Return the [x, y] coordinate for the center point of the cell that contains the specified text.  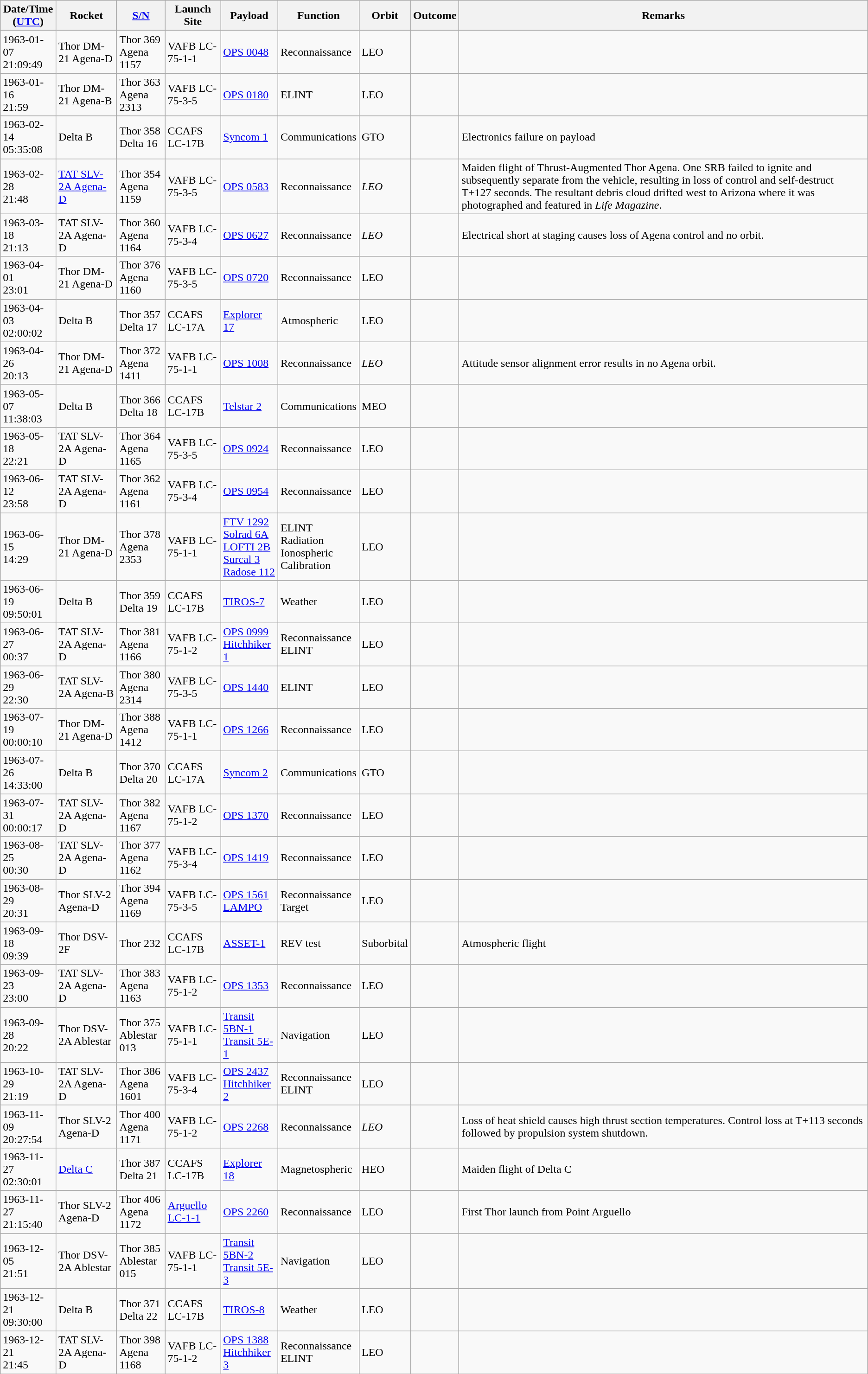
1963-07-2614:33:00 [28, 773]
Telstar 2 [249, 406]
First Thor launch from Point Arguello [663, 1212]
Thor 364Agena 1165 [141, 448]
Attitude sensor alignment error results in no Agena orbit. [663, 363]
S/N [141, 16]
OPS 1388Hitchhiker 3 [249, 1353]
Thor 232 [141, 943]
ASSET-1 [249, 943]
Magnetospheric [318, 1169]
Suborbital [385, 943]
Thor 386Agena 1601 [141, 1084]
Syncom 2 [249, 773]
1963-11-2721:15:40 [28, 1212]
OPS 2260 [249, 1212]
Remarks [663, 16]
OPS 1419 [249, 858]
Thor 406Agena 1172 [141, 1212]
OPS 2437Hitchhiker 2 [249, 1084]
Thor 394Agena 1169 [141, 901]
OPS 1370 [249, 815]
1963-12-2109:30:00 [28, 1310]
Thor 400Agena 1171 [141, 1126]
Thor 385Ablestar 015 [141, 1261]
Thor DSV-2F [86, 943]
1963-09-2323:00 [28, 986]
1963-12-0521:51 [28, 1261]
FTV 1292Solrad 6ALOFTI 2BSurcal 3Radose 112 [249, 547]
OPS 0999Hitchhiker 1 [249, 645]
1963-03-1821:13 [28, 235]
Delta C [86, 1169]
Electrical short at staging causes loss of Agena control and no orbit. [663, 235]
Thor 378Agena 2353 [141, 547]
1963-06-1909:50:01 [28, 602]
1963-01-0721:09:49 [28, 52]
Rocket [86, 16]
ELINTRadiationIonosphericCalibration [318, 547]
Thor 358Delta 16 [141, 137]
Thor 398Agena 1168 [141, 1353]
Thor 383Agena 1163 [141, 986]
Syncom 1 [249, 137]
OPS 0627 [249, 235]
Thor 376Agena 1160 [141, 278]
Thor 382Agena 1167 [141, 815]
1963-07-3100:00:17 [28, 815]
Explorer 18 [249, 1169]
1963-06-1223:58 [28, 491]
Thor 369Agena 1157 [141, 52]
Thor 375Ablestar 013 [141, 1035]
TIROS-8 [249, 1310]
Thor 366Delta 18 [141, 406]
OPS 1266 [249, 730]
1963-04-0123:01 [28, 278]
1963-09-1809:39 [28, 943]
OPS 0583 [249, 186]
1963-11-0920:27:54 [28, 1126]
OPS 0924 [249, 448]
Thor 381Agena 1166 [141, 645]
Atmospheric flight [663, 943]
Atmospheric [318, 320]
1963-06-1514:29 [28, 547]
1963-06-2700:37 [28, 645]
Thor 360Agena 1164 [141, 235]
Thor 380Agena 2314 [141, 687]
HEO [385, 1169]
1963-12-2121:45 [28, 1353]
1963-04-2620:13 [28, 363]
Thor 377Agena 1162 [141, 858]
ReconnaissanceTarget [318, 901]
REV test [318, 943]
1963-10-2921:19 [28, 1084]
Launch Site [193, 16]
Arguello LC-1-1 [193, 1212]
OPS 1353 [249, 986]
OPS 0048 [249, 52]
Thor 362Agena 1161 [141, 491]
1963-09-2820:22 [28, 1035]
1963-01-1621:59 [28, 95]
Thor 372Agena 1411 [141, 363]
Thor 370Delta 20 [141, 773]
OPS 0954 [249, 491]
Thor 371Delta 22 [141, 1310]
MEO [385, 406]
TIROS-7 [249, 602]
Thor 354Agena 1159 [141, 186]
1963-04-0302:00:02 [28, 320]
TAT SLV-2A Agena-B [86, 687]
Thor 388Agena 1412 [141, 730]
1963-05-0711:38:03 [28, 406]
OPS 1561LAMPO [249, 901]
Function [318, 16]
Outcome [435, 16]
Thor 363Agena 2313 [141, 95]
OPS 0720 [249, 278]
Transit 5BN-2Transit 5E-3 [249, 1261]
1963-08-2500:30 [28, 858]
Electronics failure on payload [663, 137]
1963-02-1405:35:08 [28, 137]
Transit 5BN-1Transit 5E-1 [249, 1035]
OPS 2268 [249, 1126]
Thor 357Delta 17 [141, 320]
OPS 1008 [249, 363]
OPS 1440 [249, 687]
Payload [249, 16]
1963-06-2922:30 [28, 687]
1963-05-1822:21 [28, 448]
1963-02-2821:48 [28, 186]
Explorer 17 [249, 320]
Maiden flight of Delta C [663, 1169]
OPS 0180 [249, 95]
1963-11-2702:30:01 [28, 1169]
Thor DM-21 Agena-B [86, 95]
Thor 387Delta 21 [141, 1169]
Thor 359Delta 19 [141, 602]
1963-07-1900:00:10 [28, 730]
Orbit [385, 16]
1963-08-2920:31 [28, 901]
Date/Time(UTC) [28, 16]
Loss of heat shield causes high thrust section temperatures. Control loss at T+113 seconds followed by propulsion system shutdown. [663, 1126]
